Search for the cell housing the specified text and yield its [X, Y] center coordinate. 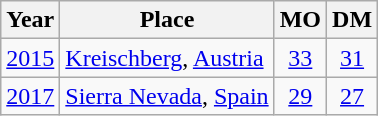
Sierra Nevada, Spain [167, 96]
Year [30, 20]
DM [352, 20]
27 [352, 96]
31 [352, 58]
29 [300, 96]
33 [300, 58]
Place [167, 20]
2017 [30, 96]
MO [300, 20]
Kreischberg, Austria [167, 58]
2015 [30, 58]
